Pinpoint the cell where the given text exists, returning its [X, Y] midpoint coordinate. 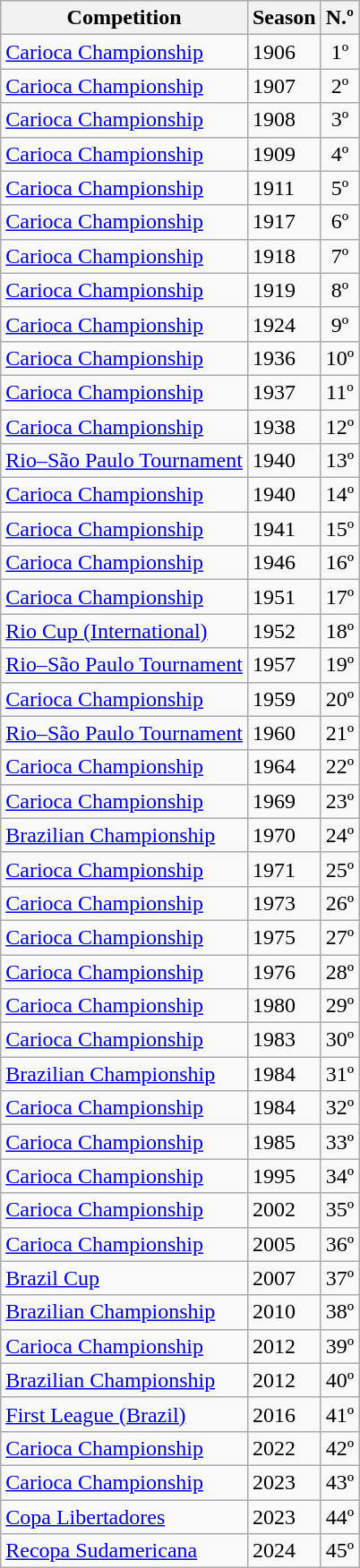
1924 [284, 324]
1946 [284, 563]
45º [340, 1551]
Brazil Cup [124, 1278]
16º [340, 563]
1911 [284, 188]
1970 [284, 835]
15º [340, 529]
1937 [284, 392]
9º [340, 324]
2024 [284, 1551]
34º [340, 1176]
22º [340, 767]
38º [340, 1312]
2007 [284, 1278]
21º [340, 733]
37º [340, 1278]
1976 [284, 971]
20º [340, 699]
1969 [284, 801]
19º [340, 665]
1º [340, 52]
5º [340, 188]
26º [340, 903]
7º [340, 256]
17º [340, 597]
First League (Brazil) [124, 1414]
1964 [284, 767]
Copa Libertadores [124, 1517]
3º [340, 120]
27º [340, 937]
32º [340, 1108]
24º [340, 835]
Season [284, 18]
29º [340, 1006]
23º [340, 801]
1975 [284, 937]
1952 [284, 631]
2022 [284, 1448]
18º [340, 631]
1960 [284, 733]
1983 [284, 1040]
4º [340, 154]
13º [340, 461]
33º [340, 1142]
2002 [284, 1210]
25º [340, 869]
1906 [284, 52]
2005 [284, 1244]
43º [340, 1482]
N.º [340, 18]
1907 [284, 86]
12º [340, 427]
1908 [284, 120]
2016 [284, 1414]
14º [340, 495]
1936 [284, 358]
Rio Cup (International) [124, 631]
1917 [284, 222]
1951 [284, 597]
1973 [284, 903]
1938 [284, 427]
1959 [284, 699]
2010 [284, 1312]
42º [340, 1448]
35º [340, 1210]
1919 [284, 290]
1980 [284, 1006]
11º [340, 392]
1957 [284, 665]
1918 [284, 256]
30º [340, 1040]
39º [340, 1346]
10º [340, 358]
1995 [284, 1176]
Recopa Sudamericana [124, 1551]
31º [340, 1074]
6º [340, 222]
Competition [124, 18]
2º [340, 86]
1971 [284, 869]
40º [340, 1380]
36º [340, 1244]
1985 [284, 1142]
1941 [284, 529]
41º [340, 1414]
1909 [284, 154]
44º [340, 1517]
28º [340, 971]
8º [340, 290]
